From the cell containing the given text, extract its center point as [x, y] coordinate. 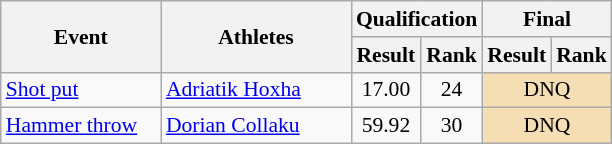
30 [452, 126]
Event [81, 36]
Dorian Collaku [256, 126]
Athletes [256, 36]
Qualification [416, 19]
Final [546, 19]
59.92 [386, 126]
Shot put [81, 90]
17.00 [386, 90]
Hammer throw [81, 126]
Adriatik Hoxha [256, 90]
24 [452, 90]
